For the text-containing cell, return its midpoint in (x, y) coordinate format. 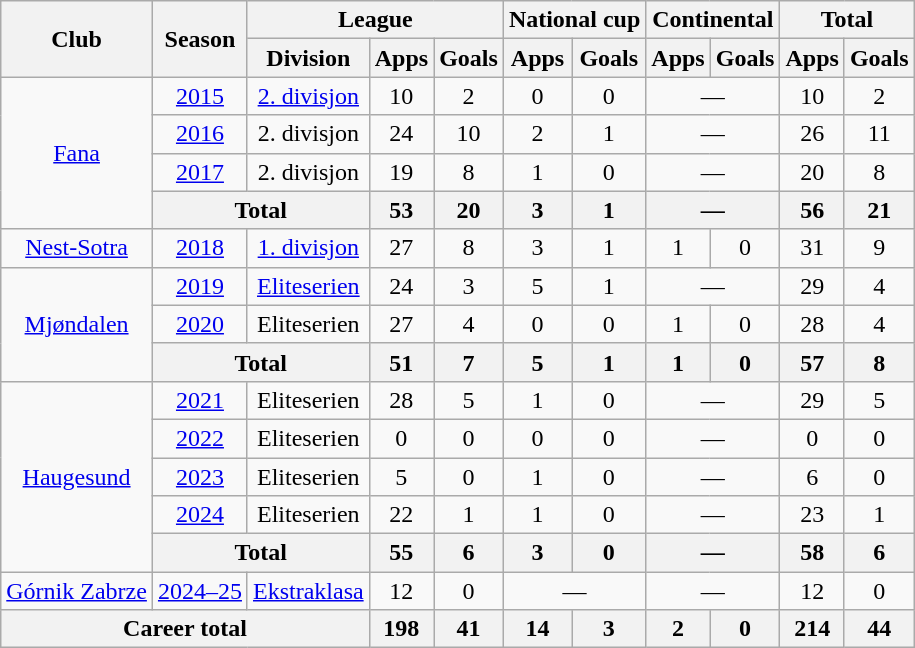
26 (812, 134)
44 (879, 629)
Mjøndalen (77, 324)
2020 (200, 324)
2017 (200, 172)
19 (401, 172)
Division (308, 58)
Season (200, 39)
11 (879, 134)
2024–25 (200, 591)
Continental (713, 20)
Ekstraklasa (308, 591)
2021 (200, 400)
League (375, 20)
214 (812, 629)
56 (812, 210)
National cup (574, 20)
2024 (200, 515)
Career total (185, 629)
14 (537, 629)
57 (812, 362)
Nest-Sotra (77, 248)
21 (879, 210)
7 (469, 362)
31 (812, 248)
2015 (200, 96)
58 (812, 553)
2018 (200, 248)
22 (401, 515)
Club (77, 39)
2023 (200, 477)
Górnik Zabrze (77, 591)
1. divisjon (308, 248)
Fana (77, 153)
9 (879, 248)
Haugesund (77, 476)
2019 (200, 286)
53 (401, 210)
2016 (200, 134)
198 (401, 629)
23 (812, 515)
51 (401, 362)
55 (401, 553)
41 (469, 629)
2022 (200, 438)
